Output the (X, Y) coordinate of the center of the cell containing the given text.  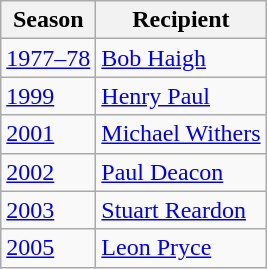
2001 (48, 134)
Michael Withers (181, 134)
2005 (48, 248)
Leon Pryce (181, 248)
Bob Haigh (181, 58)
2002 (48, 172)
1999 (48, 96)
Season (48, 20)
1977–78 (48, 58)
Recipient (181, 20)
Henry Paul (181, 96)
Stuart Reardon (181, 210)
2003 (48, 210)
Paul Deacon (181, 172)
